For the text-containing cell, return its midpoint in [x, y] coordinate format. 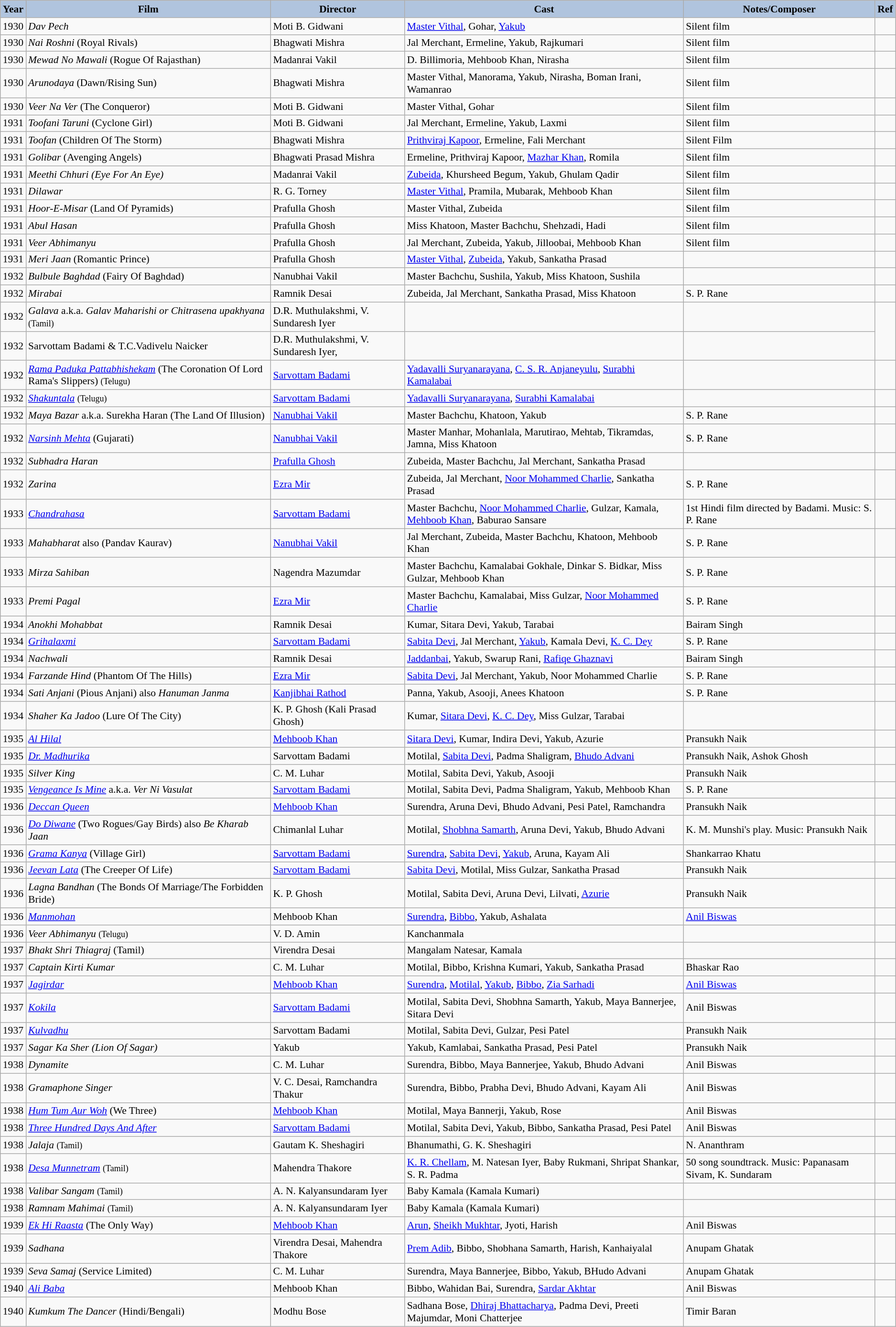
Nagendra Mazumdar [337, 572]
Jal Merchant, Ermeline, Yakub, Laxmi [544, 123]
Captain Kirti Kumar [148, 968]
Veer Abhimanyu [148, 243]
Dilawar [148, 192]
Dav Pech [148, 26]
Arunodaya (Dawn/Rising Sun) [148, 83]
V. D. Amin [337, 934]
V. C. Desai, Ramchandra Thakur [337, 1088]
Yakub [337, 1048]
Kokila [148, 1007]
Abul Hasan [148, 226]
Surendra, Motilal, Yakub, Bibbo, Zia Sarhadi [544, 985]
Veer Abhimanyu (Telugu) [148, 934]
Ali Baba [148, 1289]
Do Diwane (Two Rogues/Gay Birds) also Be Kharab Jaan [148, 831]
Chimanlal Luhar [337, 831]
Shaher Ka Jadoo (Lure Of The City) [148, 716]
Al Hilal [148, 739]
Surendra, Bibbo, Yakub, Ashalata [544, 917]
Toofani Taruni (Cyclone Girl) [148, 123]
Sadhana [148, 1248]
Master Manhar, Mohanlala, Marutirao, Mehtab, Tikramdas, Jamna, Miss Khatoon [544, 439]
Jalaja (Tamil) [148, 1145]
Ermeline, Prithviraj Kapoor, Mazhar Khan, Romila [544, 158]
Rama Paduka Pattabhishekam (The Coronation Of Lord Rama's Slippers) (Telugu) [148, 376]
D.R. Muthulakshmi, V. Sundaresh Iyer [337, 316]
Lagna Bandhan (The Bonds Of Marriage/The Forbidden Bride) [148, 894]
Surendra, Aruna Devi, Bhudo Advani, Pesi Patel, Ramchandra [544, 807]
Master Vithal, Zubeida [544, 209]
Chandrahasa [148, 514]
N. Ananthram [779, 1145]
Maya Bazar a.k.a. Surekha Haran (The Land Of Illusion) [148, 415]
Gautam K. Sheshagiri [337, 1145]
Sabita Devi, Jal Merchant, Yakub, Noor Mohammed Charlie [544, 676]
Deccan Queen [148, 807]
Master Vithal, Manorama, Yakub, Nirasha, Boman Irani, Wamanrao [544, 83]
Motilal, Sabita Devi, Aruna Devi, Lilvati, Azurie [544, 894]
Zarina [148, 485]
Yadavalli Suryanarayana, Surabhi Kamalabai [544, 399]
D. Billimoria, Mehboob Khan, Nirasha [544, 60]
Anokhi Mohabbat [148, 625]
Motilal, Sabita Devi, Shobhna Samarth, Yakub, Maya Bannerjee, Sitara Devi [544, 1007]
Mirabai [148, 294]
Master Vithal, Zubeida, Yakub, Sankatha Prasad [544, 259]
Bhakt Shri Thiagraj (Tamil) [148, 950]
Farzande Hind (Phantom Of The Hills) [148, 676]
Yadavalli Suryanarayana, C. S. R. Anjaneyulu, Surabhi Kamalabai [544, 376]
Cast [544, 9]
Hoor-E-Misar (Land Of Pyramids) [148, 209]
Silent Film [779, 140]
Virendra Desai [337, 950]
Jal Merchant, Zubeida, Master Bachchu, Khatoon, Mehboob Khan [544, 543]
Motilal, Sabita Devi, Gulzar, Pesi Patel [544, 1031]
Kumar, Sitara Devi, Yakub, Tarabai [544, 625]
Golibar (Avenging Angels) [148, 158]
Motilal, Sabita Devi, Padma Shaligram, Bhudo Advani [544, 756]
Sadhana Bose, Dhiraj Bhattacharya, Padma Devi, Preeti Majumdar, Moni Chatterjee [544, 1312]
Ramnam Mahimai (Tamil) [148, 1208]
Master Bachchu, Noor Mohammed Charlie, Gulzar, Kamala, Mehboob Khan, Baburao Sansare [544, 514]
Motilal, Shobhna Samarth, Aruna Devi, Yakub, Bhudo Advani [544, 831]
Master Bachchu, Sushila, Yakub, Miss Khatoon, Sushila [544, 277]
Silver King [148, 773]
Motilal, Sabita Devi, Yakub, Asooji [544, 773]
Miss Khatoon, Master Bachchu, Shehzadi, Hadi [544, 226]
Prithviraj Kapoor, Ermeline, Fali Merchant [544, 140]
Zubeida, Jal Merchant, Noor Mohammed Charlie, Sankatha Prasad [544, 485]
Jal Merchant, Zubeida, Yakub, Jilloobai, Mehboob Khan [544, 243]
Modhu Bose [337, 1312]
Sabita Devi, Motilal, Miss Gulzar, Sankatha Prasad [544, 870]
Mahabharat also (Pandav Kaurav) [148, 543]
Kanchanmala [544, 934]
1st Hindi film directed by Badami. Music: S. P. Rane [779, 514]
Jeevan Lata (The Creeper Of Life) [148, 870]
Master Bachchu, Kamalabai, Miss Gulzar, Noor Mohammed Charlie [544, 601]
Jagirdar [148, 985]
Film [148, 9]
Nachwali [148, 659]
Yakub, Kamlabai, Sankatha Prasad, Pesi Patel [544, 1048]
Three Hundred Days And After [148, 1128]
Meri Jaan (Romantic Prince) [148, 259]
Kulvadhu [148, 1031]
Dr. Madhurika [148, 756]
Master Vithal, Pramila, Mubarak, Mehboob Khan [544, 192]
Pransukh Naik, Ashok Ghosh [779, 756]
Sabita Devi, Jal Merchant, Yakub, Kamala Devi, K. C. Dey [544, 642]
Vengeance Is Mine a.k.a. Ver Ni Vasulat [148, 790]
Kumkum The Dancer (Hindi/Bengali) [148, 1312]
Kumar, Sitara Devi, K. C. Dey, Miss Gulzar, Tarabai [544, 716]
Surendra, Maya Bannerjee, Bibbo, Yakub, BHudo Advani [544, 1272]
R. G. Torney [337, 192]
50 song soundtrack. Music: Papanasam Sivam, K. Sundaram [779, 1168]
Sagar Ka Sher (Lion Of Sagar) [148, 1048]
Zubeida, Master Bachchu, Jal Merchant, Sankatha Prasad [544, 462]
Mirza Sahiban [148, 572]
K. P. Ghosh [337, 894]
Mahendra Thakore [337, 1168]
Motilal, Maya Bannerji, Yakub, Rose [544, 1111]
Veer Na Ver (The Conqueror) [148, 107]
Timir Baran [779, 1312]
Bibbo, Wahidan Bai, Surendra, Sardar Akhtar [544, 1289]
Grihalaxmi [148, 642]
Dynamite [148, 1065]
K. R. Chellam, M. Natesan Iyer, Baby Rukmani, Shripat Shankar, S. R. Padma [544, 1168]
Narsinh Mehta (Gujarati) [148, 439]
K. M. Munshi's play. Music: Pransukh Naik [779, 831]
Seva Samaj (Service Limited) [148, 1272]
Zubeida, Jal Merchant, Sankatha Prasad, Miss Khatoon [544, 294]
Surendra, Bibbo, Maya Bannerjee, Yakub, Bhudo Advani [544, 1065]
Kanjibhai Rathod [337, 693]
Nai Roshni (Royal Rivals) [148, 43]
Jaddanbai, Yakub, Swarup Rani, Rafiqe Ghaznavi [544, 659]
Meethi Chhuri (Eye For An Eye) [148, 174]
Toofan (Children Of The Storm) [148, 140]
Motilal, Sabita Devi, Yakub, Bibbo, Sankatha Prasad, Pesi Patel [544, 1128]
Galava a.k.a. Galav Maharishi or Chitrasena upakhyana (Tamil) [148, 316]
Surendra, Sabita Devi, Yakub, Aruna, Kayam Ali [544, 853]
Surendra, Bibbo, Prabha Devi, Bhudo Advani, Kayam Ali [544, 1088]
Sarvottam Badami & T.C.Vadivelu Naicker [148, 346]
Gramaphone Singer [148, 1088]
Panna, Yakub, Asooji, Anees Khatoon [544, 693]
Ref [885, 9]
Shakuntala (Telugu) [148, 399]
Director [337, 9]
K. P. Ghosh (Kali Prasad Ghosh) [337, 716]
Premi Pagal [148, 601]
Bhagwati Prasad Mishra [337, 158]
Zubeida, Khursheed Begum, Yakub, Ghulam Qadir [544, 174]
Notes/Composer [779, 9]
Mewad No Mawali (Rogue Of Rajasthan) [148, 60]
Master Vithal, Gohar, Yakub [544, 26]
Sati Anjani (Pious Anjani) also Hanuman Janma [148, 693]
Bhanumathi, G. K. Sheshagiri [544, 1145]
Shankarrao Khatu [779, 853]
Master Bachchu, Kamalabai Gokhale, Dinkar S. Bidkar, Miss Gulzar, Mehboob Khan [544, 572]
Arun, Sheikh Mukhtar, Jyoti, Harish [544, 1226]
Jal Merchant, Ermeline, Yakub, Rajkumari [544, 43]
Bhaskar Rao [779, 968]
Master Bachchu, Khatoon, Yakub [544, 415]
Valibar Sangam (Tamil) [148, 1191]
Manmohan [148, 917]
D.R. Muthulakshmi, V. Sundaresh Iyer, [337, 346]
Bulbule Baghdad (Fairy Of Baghdad) [148, 277]
Motilal, Bibbo, Krishna Kumari, Yakub, Sankatha Prasad [544, 968]
Master Vithal, Gohar [544, 107]
Grama Kanya (Village Girl) [148, 853]
Year [13, 9]
Mangalam Natesar, Kamala [544, 950]
Motilal, Sabita Devi, Padma Shaligram, Yakub, Mehboob Khan [544, 790]
Sitara Devi, Kumar, Indira Devi, Yakub, Azurie [544, 739]
Prem Adib, Bibbo, Shobhana Samarth, Harish, Kanhaiyalal [544, 1248]
Ek Hi Raasta (The Only Way) [148, 1226]
Subhadra Haran [148, 462]
Desa Munnetram (Tamil) [148, 1168]
Virendra Desai, Mahendra Thakore [337, 1248]
Hum Tum Aur Woh (We Three) [148, 1111]
